Scan for the cell matching the given text and deliver its (x, y) coordinate at center. 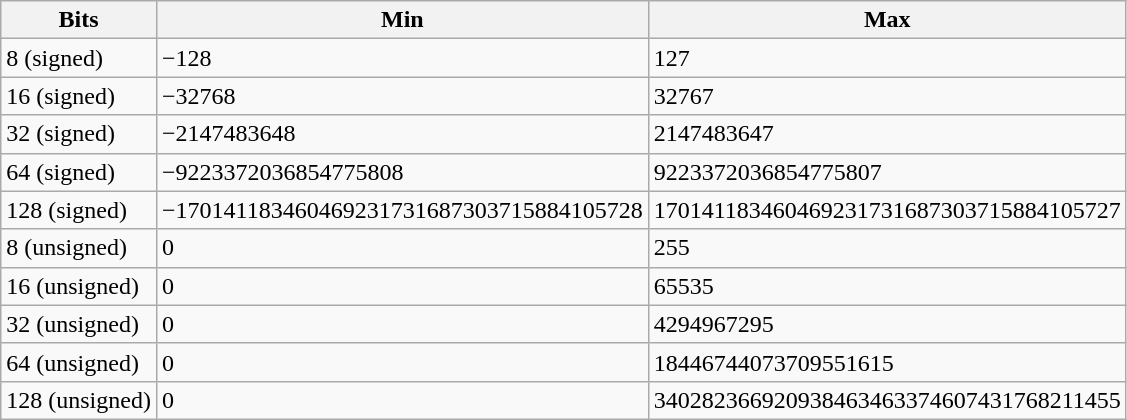
−170141183460469231731687303715884105728 (402, 210)
18446744073709551615 (887, 362)
4294967295 (887, 324)
128 (unsigned) (79, 400)
−32768 (402, 96)
Min (402, 20)
32 (signed) (79, 134)
65535 (887, 286)
16 (signed) (79, 96)
9223372036854775807 (887, 172)
−9223372036854775808 (402, 172)
Max (887, 20)
−2147483648 (402, 134)
32 (unsigned) (79, 324)
128 (signed) (79, 210)
64 (unsigned) (79, 362)
255 (887, 248)
127 (887, 58)
Bits (79, 20)
8 (signed) (79, 58)
8 (unsigned) (79, 248)
170141183460469231731687303715884105727 (887, 210)
32767 (887, 96)
16 (unsigned) (79, 286)
−128 (402, 58)
2147483647 (887, 134)
64 (signed) (79, 172)
340282366920938463463374607431768211455 (887, 400)
